Locate the cell with the specified text and output its [X, Y] center coordinate. 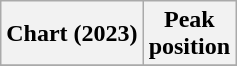
Peakposition [189, 34]
Chart (2023) [72, 34]
